Pinpoint the cell where the given text exists, returning its (X, Y) midpoint coordinate. 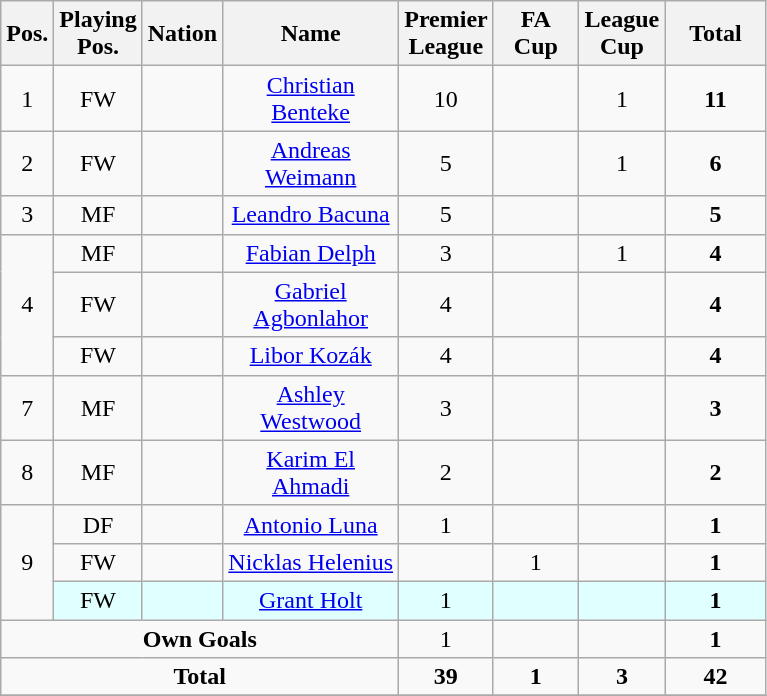
6 (716, 164)
Premier League (446, 34)
8 (28, 472)
Karim El Ahmadi (311, 472)
Libor Kozák (311, 356)
11 (716, 98)
Fabian Delph (311, 253)
DF (98, 524)
Antonio Luna (311, 524)
Nicklas Helenius (311, 562)
Gabriel Agbonlahor (311, 304)
Playing Pos. (98, 34)
Leandro Bacuna (311, 215)
Grant Holt (311, 600)
9 (28, 562)
Ashley Westwood (311, 408)
Own Goals (200, 639)
League Cup (622, 34)
10 (446, 98)
Christian Benteke (311, 98)
Andreas Weimann (311, 164)
42 (716, 677)
Nation (182, 34)
39 (446, 677)
Name (311, 34)
FA Cup (536, 34)
7 (28, 408)
Pos. (28, 34)
